Pinpoint the cell where the given text exists, returning its [X, Y] midpoint coordinate. 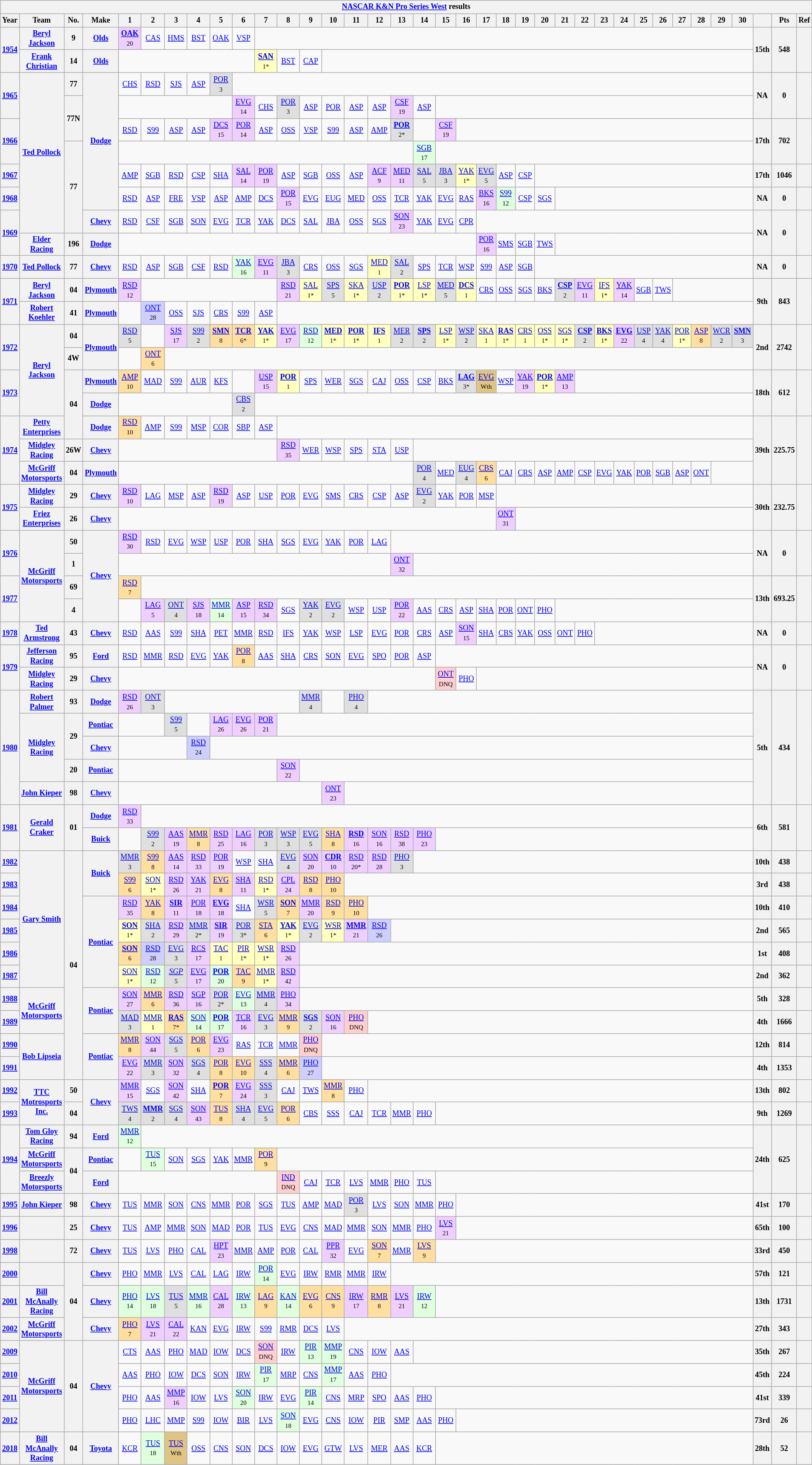
SMN8 [221, 336]
RSD25 [221, 839]
TCR6* [244, 336]
RSD16 [356, 839]
33rd [763, 1251]
SJS18 [199, 610]
RSD29 [176, 930]
7 [266, 20]
YAK2 [311, 610]
POR18 [199, 908]
625 [784, 1159]
Jefferson Racing [42, 656]
MED1 [379, 267]
1976 [10, 553]
170 [784, 1205]
EVG8 [221, 885]
KAN14 [288, 1301]
1984 [10, 908]
MMR2* [199, 930]
3rd [763, 885]
1977 [10, 598]
1991 [10, 1068]
RSD21 [288, 290]
AMP13 [565, 381]
1990 [10, 1045]
362 [784, 977]
2002 [10, 1329]
IRW13 [244, 1301]
TTC Motrosports Inc. [42, 1102]
SON32 [176, 1068]
21 [565, 20]
15 [446, 20]
MAD3 [130, 1022]
SHA11 [244, 885]
24 [624, 20]
1954 [10, 49]
SAL1* [311, 290]
1969 [10, 233]
Frank Christian [42, 61]
1046 [784, 176]
1st [763, 954]
EVG10 [244, 1068]
45th [763, 1375]
565 [784, 930]
MMR9 [288, 1022]
1987 [10, 977]
1979 [10, 667]
PHO3 [402, 862]
SON6 [130, 954]
KFS [221, 381]
RSD19 [221, 496]
SON44 [153, 1045]
SGS2 [311, 1022]
PIR1* [244, 954]
SJS17 [176, 336]
SMN3 [742, 336]
OSS1* [544, 336]
12th [763, 1045]
702 [784, 142]
MMR20 [311, 908]
EVG26 [244, 725]
PHO27 [311, 1068]
EUG4 [466, 473]
1971 [10, 301]
BIR [244, 1421]
SBP [244, 428]
POR15 [288, 199]
RSD38 [402, 839]
16 [466, 20]
434 [784, 748]
RSD20* [356, 862]
MED5 [446, 290]
POR7 [221, 1091]
450 [784, 1251]
2000 [10, 1274]
2 [153, 20]
1731 [784, 1301]
843 [784, 301]
JBA [333, 221]
LAG3* [466, 381]
OAK [221, 38]
2742 [784, 347]
Petty Enterprises [42, 428]
IRW17 [356, 1301]
RSD30 [130, 542]
1974 [10, 450]
ONTDNQ [446, 679]
196 [73, 244]
Year [10, 20]
Tom Gloy Racing [42, 1136]
232.75 [784, 507]
1993 [10, 1114]
MER [379, 1448]
1975 [10, 507]
POR16 [486, 244]
AAS19 [176, 839]
POR20 [221, 977]
35th [763, 1352]
TUS15 [153, 1159]
ONT6 [153, 358]
5 [221, 20]
USP2 [379, 290]
Robert Palmer [42, 702]
Friez Enterprises [42, 519]
RSD42 [288, 977]
1982 [10, 862]
ASP15 [244, 610]
MMR16 [199, 1301]
19 [525, 20]
CAL22 [176, 1329]
Pts [784, 20]
EVG24 [244, 1091]
GTW [333, 1448]
MMR15 [130, 1091]
LAG5 [153, 610]
SON27 [130, 999]
IFS1* [605, 290]
410 [784, 908]
AMP10 [130, 381]
ONT23 [333, 793]
6th [763, 828]
1989 [10, 1022]
PIR17 [266, 1375]
LVS9 [424, 1251]
RSD8 [311, 885]
POR4 [424, 473]
ONT3 [153, 702]
Ted Armstrong [42, 633]
PHO7 [130, 1329]
RSD34 [266, 610]
No. [73, 20]
EVG18 [221, 908]
1973 [10, 393]
41 [73, 313]
Make [101, 20]
1965 [10, 95]
NASCAR K&N Pro Series West results [406, 7]
EVG4 [288, 862]
1967 [10, 176]
15th [763, 49]
8 [288, 20]
Bob Lipseia [42, 1056]
TAC1 [221, 954]
SSS4 [266, 1068]
OAK20 [130, 38]
ASP8 [701, 336]
MMR1* [266, 977]
Gary Smith [42, 919]
YAK8 [153, 908]
PPR32 [333, 1251]
SHA2 [153, 930]
814 [784, 1045]
ONT28 [153, 313]
IRW12 [424, 1301]
1353 [784, 1068]
SAL2 [402, 267]
1986 [10, 954]
10 [333, 20]
S9912 [506, 199]
EVG6 [311, 1301]
581 [784, 828]
SPS5 [333, 290]
693.25 [784, 598]
57th [763, 1274]
COR [221, 428]
MMR1 [153, 1022]
SGB17 [424, 153]
RSD9 [333, 908]
30th [763, 507]
2011 [10, 1398]
YAK19 [525, 381]
FRE [176, 199]
IFS [288, 633]
LHC [153, 1421]
2010 [10, 1375]
SMP [402, 1421]
PHO14 [130, 1301]
SON14 [199, 1022]
43 [73, 633]
STA [379, 450]
PET [221, 633]
2009 [10, 1352]
YAK4 [663, 336]
1666 [784, 1022]
SAL [311, 221]
SHA4 [244, 1114]
SON15 [466, 633]
CBS2 [244, 405]
2001 [10, 1301]
USP4 [644, 336]
ONT32 [402, 565]
1970 [10, 267]
18 [506, 20]
RSD36 [176, 999]
CRS1 [525, 336]
HPT23 [221, 1251]
CPL24 [288, 885]
MMR2 [153, 1114]
MMP17 [333, 1375]
MMP19 [333, 1352]
EVG23 [221, 1045]
SGS1* [565, 336]
CDR10 [333, 862]
612 [784, 393]
MMR21 [356, 930]
SONDNQ [266, 1352]
ONT4 [176, 610]
224 [784, 1375]
S995 [176, 725]
24th [763, 1159]
1983 [10, 885]
PHO34 [288, 999]
1980 [10, 748]
1985 [10, 930]
RAS7* [176, 1022]
SAL5 [424, 176]
Ref [804, 20]
LSP [356, 633]
SON42 [176, 1091]
MED11 [402, 176]
27th [763, 1329]
TUSWth [176, 1448]
65th [763, 1228]
MMP [176, 1421]
225.75 [784, 450]
PHO23 [424, 839]
18th [763, 393]
EVGWth [486, 381]
69 [73, 587]
343 [784, 1329]
SON23 [402, 221]
Toyota [101, 1448]
KAN [199, 1329]
11 [356, 20]
PIR13 [311, 1352]
POR9 [266, 1159]
SKA1 [486, 336]
267 [784, 1352]
SAN1* [266, 61]
1994 [10, 1159]
CPR [466, 221]
LAG26 [221, 725]
01 [73, 828]
CTS [130, 1352]
RSD5 [130, 336]
93 [73, 702]
SPS2 [424, 336]
SON43 [199, 1114]
PIR14 [311, 1398]
1995 [10, 1205]
6 [244, 20]
POR21 [266, 725]
SIR11 [176, 908]
2018 [10, 1448]
100 [784, 1228]
28 [701, 20]
ONT31 [506, 519]
SON22 [288, 771]
MER2 [402, 336]
RSD1* [266, 885]
HMS [176, 38]
CAP [311, 61]
LAG16 [244, 839]
548 [784, 49]
TUS8 [221, 1114]
IFS1 [379, 336]
1981 [10, 828]
4W [73, 358]
RAS1* [506, 336]
POR22 [402, 610]
Elder Racing [42, 244]
1988 [10, 999]
AUR [199, 381]
95 [73, 656]
SSS3 [266, 1091]
EVG14 [244, 107]
DCS15 [221, 130]
SGS5 [176, 1045]
WSP2 [466, 336]
LAG9 [266, 1301]
TUS18 [153, 1448]
73rd [763, 1421]
AAS14 [176, 862]
YAK14 [624, 290]
52 [784, 1448]
YAK21 [199, 885]
WSP3 [288, 839]
28th [763, 1448]
LVS18 [153, 1301]
MMR14 [221, 610]
SKA1* [356, 290]
TUS5 [176, 1301]
1972 [10, 347]
121 [784, 1274]
328 [784, 999]
MED1* [333, 336]
SSS [333, 1114]
1998 [10, 1251]
30 [742, 20]
SAL14 [244, 176]
BKS16 [486, 199]
CNS9 [333, 1301]
TAC9 [244, 977]
Gerald Craker [42, 828]
22 [585, 20]
94 [73, 1136]
72 [73, 1251]
PIR [379, 1421]
POR17 [221, 1022]
POR3* [244, 930]
27 [682, 20]
RMR8 [379, 1301]
EUG [333, 199]
USP15 [266, 381]
SIR19 [221, 930]
WCR2 [722, 336]
DCS1 [466, 290]
BKS1* [605, 336]
RCS17 [199, 954]
MMR12 [130, 1136]
CAS [153, 38]
ACF9 [379, 176]
INDDNQ [288, 1182]
WSR5 [266, 908]
39th [763, 450]
TWS4 [130, 1114]
POR1 [288, 381]
408 [784, 954]
SHA8 [333, 839]
Team [42, 20]
RSD7 [130, 587]
Robert Koehler [42, 313]
17 [486, 20]
S996 [130, 885]
SGP5 [176, 977]
1996 [10, 1228]
SON18 [288, 1421]
1966 [10, 142]
YAK16 [244, 267]
77N [73, 118]
STA6 [266, 930]
339 [784, 1398]
EVG13 [244, 999]
12 [379, 20]
PHO4 [356, 702]
Breezly Motorsports [42, 1182]
MMP16 [176, 1398]
3 [176, 20]
RSD24 [199, 748]
S998 [153, 862]
SGP16 [199, 999]
1978 [10, 633]
TCR16 [244, 1022]
1968 [10, 199]
1992 [10, 1091]
23 [605, 20]
CAL28 [221, 1301]
802 [784, 1091]
1269 [784, 1114]
CBS6 [486, 473]
13 [402, 20]
26W [73, 450]
2012 [10, 1421]
